Pinpoint the cell where the given text exists, returning its [x, y] midpoint coordinate. 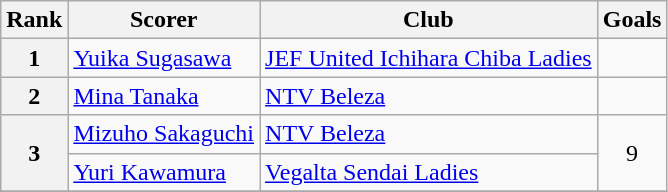
Mina Tanaka [164, 96]
Yuri Kawamura [164, 172]
2 [34, 96]
1 [34, 58]
9 [632, 153]
Rank [34, 20]
Goals [632, 20]
Club [429, 20]
Vegalta Sendai Ladies [429, 172]
Mizuho Sakaguchi [164, 134]
Yuika Sugasawa [164, 58]
JEF United Ichihara Chiba Ladies [429, 58]
Scorer [164, 20]
3 [34, 153]
